Scan for the cell matching the given text and deliver its [x, y] coordinate at center. 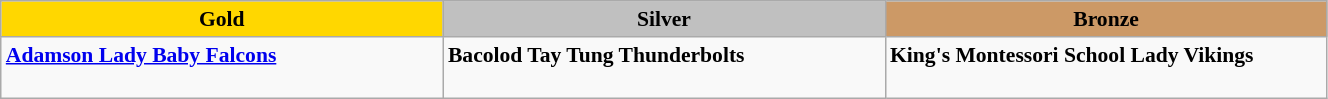
Gold [222, 19]
King's Montessori School Lady Vikings [1106, 68]
Bacolod Tay Tung Thunderbolts [664, 68]
Adamson Lady Baby Falcons [222, 68]
Silver [664, 19]
Bronze [1106, 19]
